From the cell containing the given text, extract its center point as [X, Y] coordinate. 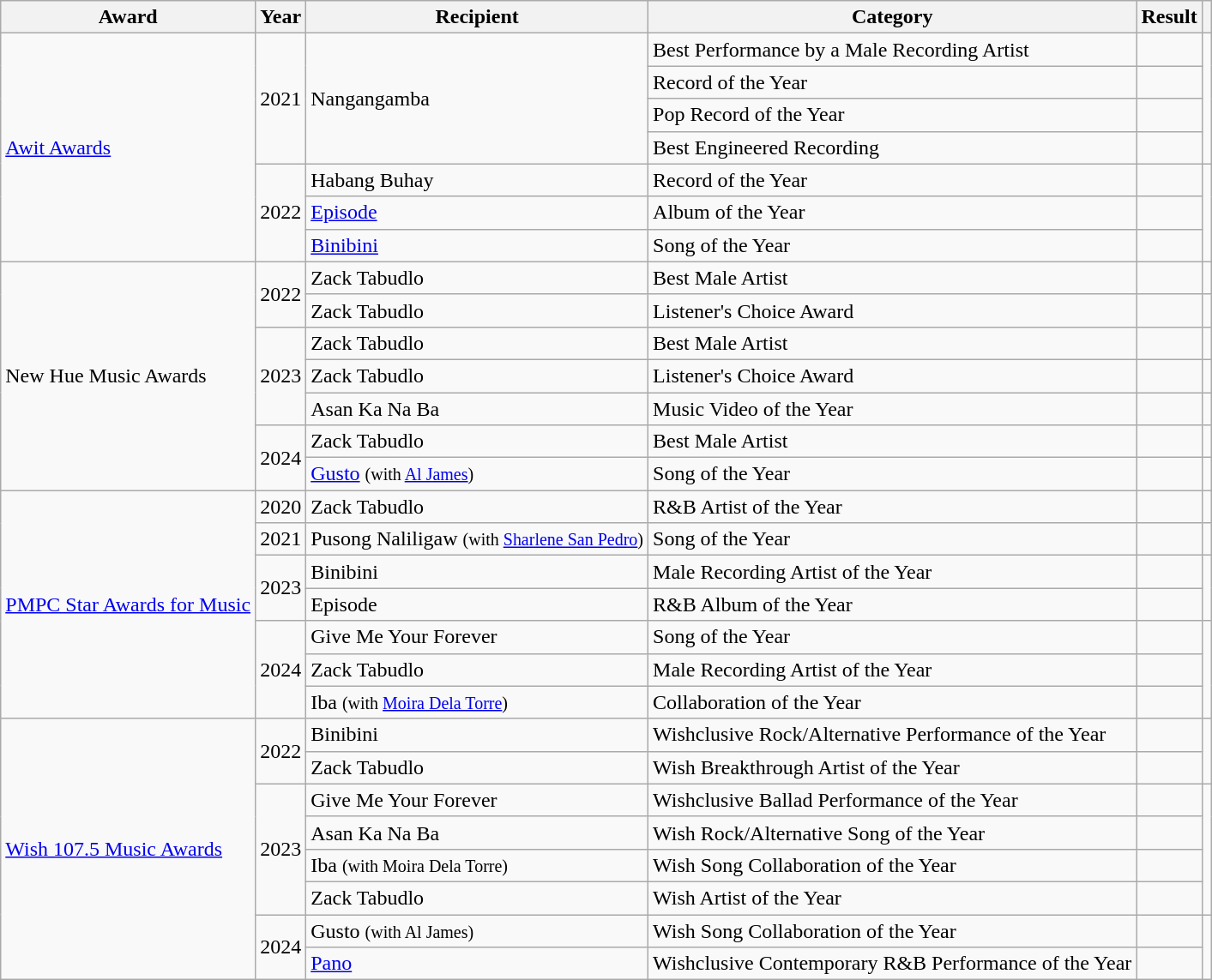
Best Performance by a Male Recording Artist [892, 50]
Year [281, 17]
Result [1169, 17]
Music Video of the Year [892, 409]
Pano [477, 964]
Album of the Year [892, 213]
Category [892, 17]
2020 [281, 507]
Pusong Naliligaw (with Sharlene San Pedro) [477, 539]
R&B Album of the Year [892, 604]
Award [129, 17]
PMPC Star Awards for Music [129, 604]
Wish Artist of the Year [892, 898]
Best Engineered Recording [892, 147]
Collaboration of the Year [892, 702]
Wish Rock/Alternative Song of the Year [892, 833]
Wishclusive Rock/Alternative Performance of the Year [892, 735]
Wish Breakthrough Artist of the Year [892, 767]
R&B Artist of the Year [892, 507]
New Hue Music Awards [129, 376]
Wishclusive Ballad Performance of the Year [892, 800]
Wishclusive Contemporary R&B Performance of the Year [892, 964]
Awit Awards [129, 147]
Wish 107.5 Music Awards [129, 849]
Recipient [477, 17]
Pop Record of the Year [892, 115]
Nangangamba [477, 99]
Habang Buhay [477, 180]
